Determine the [X, Y] coordinate at the center of the cell enclosing the given text.  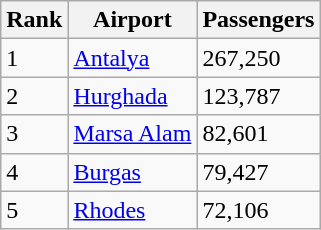
4 [34, 172]
3 [34, 134]
79,427 [258, 172]
82,601 [258, 134]
Airport [132, 20]
Hurghada [132, 96]
Passengers [258, 20]
Burgas [132, 172]
72,106 [258, 210]
2 [34, 96]
Rank [34, 20]
Antalya [132, 58]
123,787 [258, 96]
5 [34, 210]
1 [34, 58]
267,250 [258, 58]
Marsa Alam [132, 134]
Rhodes [132, 210]
